Find where the given text appears and provide that cell's center as (X, Y) coordinate. 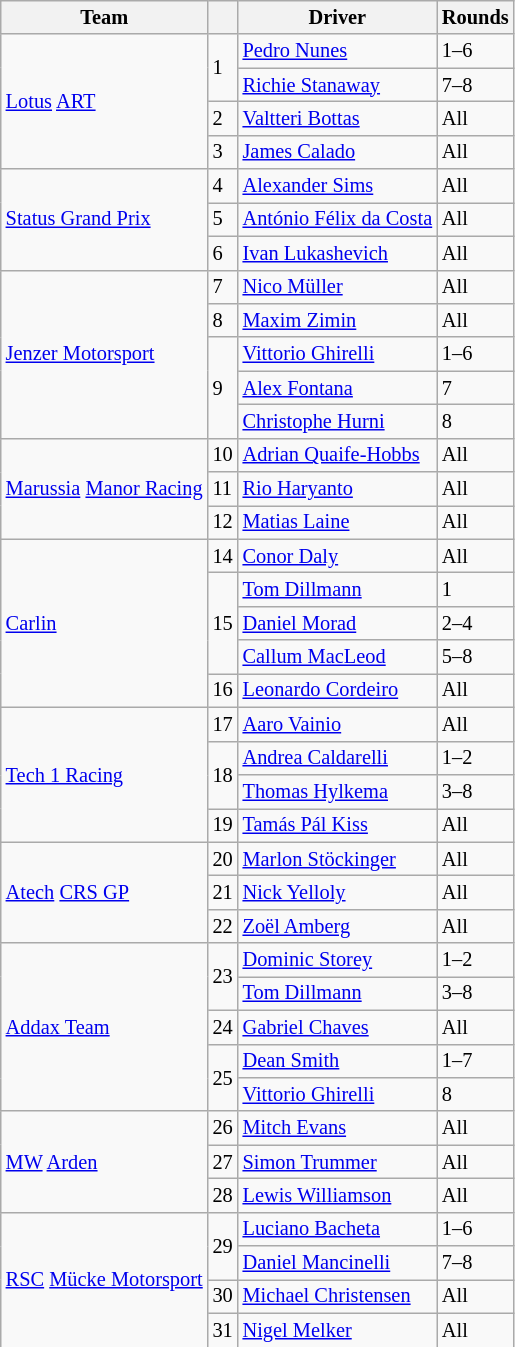
Lewis Williamson (338, 1195)
Addax Team (104, 1027)
Andrea Caldarelli (338, 758)
30 (223, 1296)
Conor Daly (338, 556)
Pedro Nunes (338, 51)
Leonardo Cordeiro (338, 690)
Gabriel Chaves (338, 1027)
Tamás Pál Kiss (338, 825)
4 (223, 186)
18 (223, 774)
Daniel Morad (338, 623)
Driver (338, 17)
19 (223, 825)
Ivan Lukashevich (338, 253)
Status Grand Prix (104, 220)
Tech 1 Racing (104, 774)
2 (223, 118)
RSC Mücke Motorsport (104, 1280)
Marussia Manor Racing (104, 488)
Atech CRS GP (104, 892)
20 (223, 859)
Richie Stanaway (338, 85)
Nick Yelloly (338, 892)
10 (223, 455)
Team (104, 17)
Jenzer Motorsport (104, 354)
17 (223, 724)
Michael Christensen (338, 1296)
Christophe Hurni (338, 421)
Alexander Sims (338, 186)
António Félix da Costa (338, 219)
28 (223, 1195)
Valtteri Bottas (338, 118)
23 (223, 976)
12 (223, 522)
Alex Fontana (338, 388)
25 (223, 1078)
Lotus ART (104, 102)
Rounds (476, 17)
14 (223, 556)
21 (223, 892)
Daniel Mancinelli (338, 1263)
27 (223, 1162)
Carlin (104, 623)
Nico Müller (338, 287)
15 (223, 622)
2–4 (476, 623)
3 (223, 152)
6 (223, 253)
5–8 (476, 657)
Zoël Amberg (338, 926)
Thomas Hylkema (338, 791)
24 (223, 1027)
5 (223, 219)
Marlon Stöckinger (338, 859)
1–7 (476, 1061)
29 (223, 1246)
Dominic Storey (338, 960)
9 (223, 388)
Nigel Melker (338, 1330)
Callum MacLeod (338, 657)
Luciano Bacheta (338, 1229)
Mitch Evans (338, 1128)
22 (223, 926)
Maxim Zimin (338, 320)
Dean Smith (338, 1061)
Matias Laine (338, 522)
Aaro Vainio (338, 724)
Simon Trummer (338, 1162)
Adrian Quaife-Hobbs (338, 455)
31 (223, 1330)
Rio Haryanto (338, 489)
11 (223, 489)
26 (223, 1128)
16 (223, 690)
MW Arden (104, 1162)
James Calado (338, 152)
